Extract the (x, y) coordinate from the center of the cell holding the provided text.  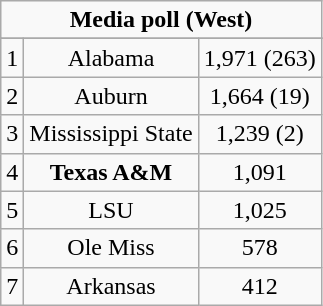
1,664 (19) (260, 96)
Ole Miss (111, 248)
Arkansas (111, 286)
7 (12, 286)
412 (260, 286)
1,239 (2) (260, 134)
1,971 (263) (260, 58)
LSU (111, 210)
1 (12, 58)
1,091 (260, 172)
6 (12, 248)
Media poll (West) (162, 20)
4 (12, 172)
Alabama (111, 58)
Auburn (111, 96)
1,025 (260, 210)
578 (260, 248)
2 (12, 96)
5 (12, 210)
Mississippi State (111, 134)
Texas A&M (111, 172)
3 (12, 134)
